Return (x, y) of the center of cell containing provided text 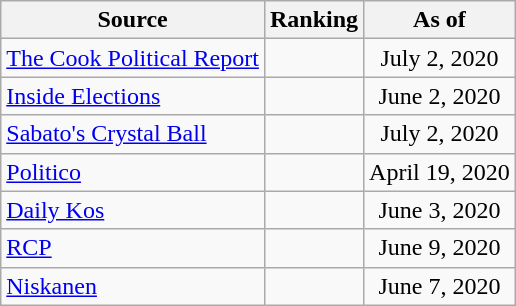
As of (440, 20)
Daily Kos (133, 210)
Source (133, 20)
June 3, 2020 (440, 210)
Politico (133, 172)
RCP (133, 248)
Niskanen (133, 286)
Inside Elections (133, 96)
June 2, 2020 (440, 96)
Sabato's Crystal Ball (133, 134)
June 7, 2020 (440, 286)
The Cook Political Report (133, 58)
Ranking (314, 20)
June 9, 2020 (440, 248)
April 19, 2020 (440, 172)
